Pinpoint the cell where the given text exists, returning its (X, Y) midpoint coordinate. 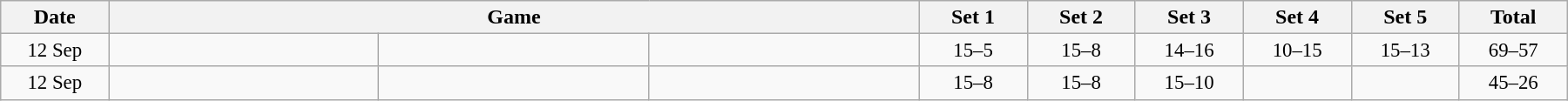
14–16 (1189, 50)
Set 4 (1297, 17)
Game (514, 17)
Set 5 (1405, 17)
Set 1 (973, 17)
69–57 (1513, 50)
15–5 (973, 50)
45–26 (1513, 83)
10–15 (1297, 50)
15–13 (1405, 50)
15–10 (1189, 83)
Date (55, 17)
Set 3 (1189, 17)
Total (1513, 17)
Set 2 (1081, 17)
